Detect which cell encompasses the target text, then output its [x, y] center coordinate. 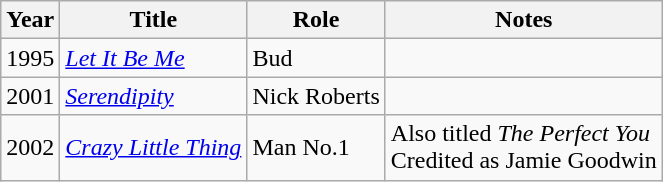
Nick Roberts [316, 96]
Let It Be Me [154, 58]
Notes [524, 20]
Crazy Little Thing [154, 148]
Bud [316, 58]
Title [154, 20]
Also titled The Perfect YouCredited as Jamie Goodwin [524, 148]
Year [30, 20]
1995 [30, 58]
Role [316, 20]
Serendipity [154, 96]
Man No.1 [316, 148]
2001 [30, 96]
2002 [30, 148]
